Return [x, y] of the center of cell containing provided text 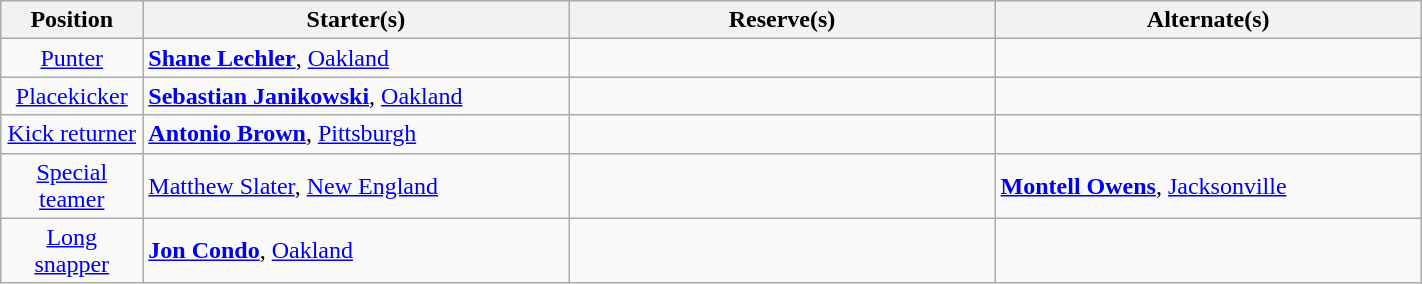
Special teamer [72, 186]
Reserve(s) [782, 20]
Starter(s) [356, 20]
Placekicker [72, 96]
Position [72, 20]
Shane Lechler, Oakland [356, 58]
Long snapper [72, 250]
Kick returner [72, 134]
Matthew Slater, New England [356, 186]
Punter [72, 58]
Sebastian Janikowski, Oakland [356, 96]
Montell Owens, Jacksonville [1208, 186]
Alternate(s) [1208, 20]
Jon Condo, Oakland [356, 250]
Antonio Brown, Pittsburgh [356, 134]
